Pinpoint the cell where the given text exists, returning its (X, Y) midpoint coordinate. 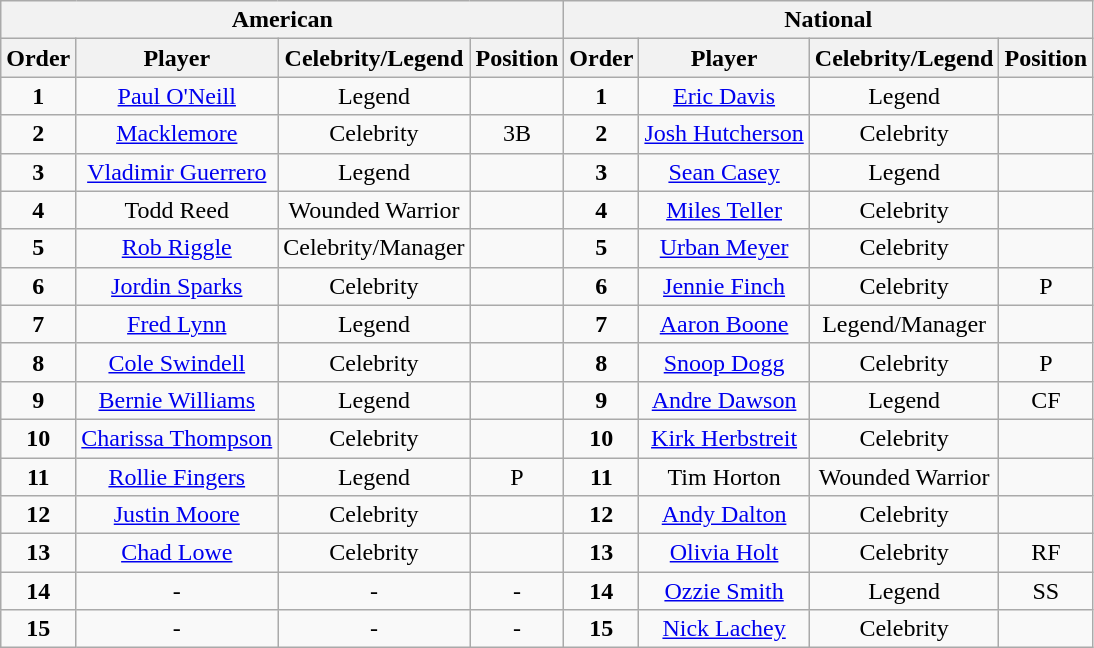
Olivia Holt (724, 553)
Sean Casey (724, 172)
Charissa Thompson (177, 438)
Cole Swindell (177, 362)
Celebrity/Manager (374, 248)
National (828, 20)
Chad Lowe (177, 553)
Vladimir Guerrero (177, 172)
Kirk Herbstreit (724, 438)
Andre Dawson (724, 400)
Legend/Manager (904, 324)
3B (517, 134)
Urban Meyer (724, 248)
Paul O'Neill (177, 96)
Andy Dalton (724, 515)
Snoop Dogg (724, 362)
Aaron Boone (724, 324)
CF (1046, 400)
Jennie Finch (724, 286)
Rollie Fingers (177, 477)
Fred Lynn (177, 324)
RF (1046, 553)
Tim Horton (724, 477)
Todd Reed (177, 210)
Rob Riggle (177, 248)
Bernie Williams (177, 400)
Josh Hutcherson (724, 134)
American (282, 20)
SS (1046, 591)
Justin Moore (177, 515)
Miles Teller (724, 210)
Eric Davis (724, 96)
Ozzie Smith (724, 591)
Jordin Sparks (177, 286)
Nick Lachey (724, 629)
Macklemore (177, 134)
